Output the [x, y] coordinate of the center of the cell containing the given text.  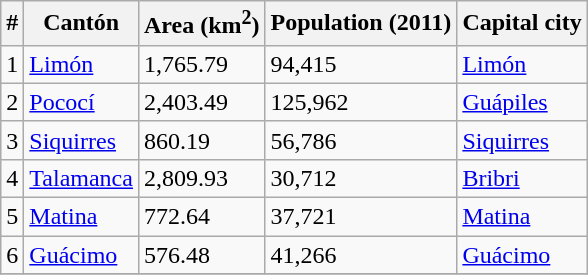
2,809.93 [202, 178]
Capital city [522, 24]
Pococí [82, 102]
30,712 [361, 178]
37,721 [361, 217]
860.19 [202, 140]
Area (km2) [202, 24]
94,415 [361, 64]
5 [12, 217]
4 [12, 178]
56,786 [361, 140]
Guápiles [522, 102]
Cantón [82, 24]
576.48 [202, 255]
1,765.79 [202, 64]
6 [12, 255]
1 [12, 64]
Bribri [522, 178]
2 [12, 102]
41,266 [361, 255]
Talamanca [82, 178]
2,403.49 [202, 102]
125,962 [361, 102]
# [12, 24]
3 [12, 140]
Population (2011) [361, 24]
772.64 [202, 217]
